Scan for the cell matching the given text and deliver its [x, y] coordinate at center. 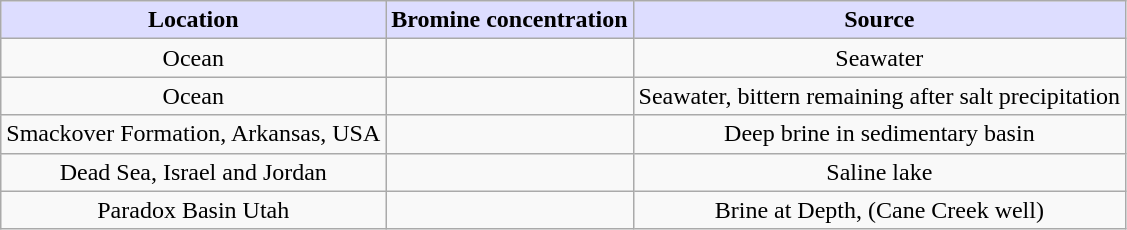
Seawater [880, 58]
Saline lake [880, 172]
Smackover Formation, Arkansas, USA [194, 134]
Paradox Basin Utah [194, 210]
Dead Sea, Israel and Jordan [194, 172]
Deep brine in sedimentary basin [880, 134]
Seawater, bittern remaining after salt precipitation [880, 96]
Bromine concentration [510, 20]
Source [880, 20]
Brine at Depth, (Cane Creek well) [880, 210]
Location [194, 20]
